Identify which cell holds the provided text, then report its [x, y] central coordinate. 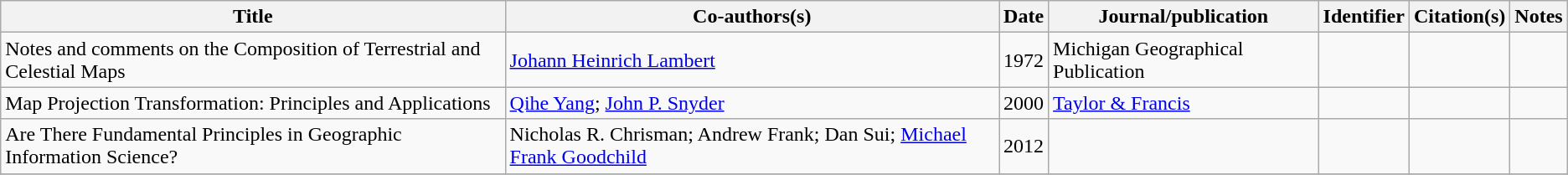
Taylor & Francis [1184, 103]
2000 [1024, 103]
Are There Fundamental Principles in Geographic Information Science? [253, 146]
2012 [1024, 146]
Notes and comments on the Composition of Terrestrial and Celestial Maps [253, 60]
Citation(s) [1459, 17]
Michigan Geographical Publication [1184, 60]
Notes [1539, 17]
Title [253, 17]
Date [1024, 17]
Qihe Yang; John P. Snyder [752, 103]
Journal/publication [1184, 17]
Co-authors(s) [752, 17]
Identifier [1364, 17]
1972 [1024, 60]
Johann Heinrich Lambert [752, 60]
Map Projection Transformation: Principles and Applications [253, 103]
Nicholas R. Chrisman; Andrew Frank; Dan Sui; Michael Frank Goodchild [752, 146]
